For the text-containing cell, return its midpoint in [x, y] coordinate format. 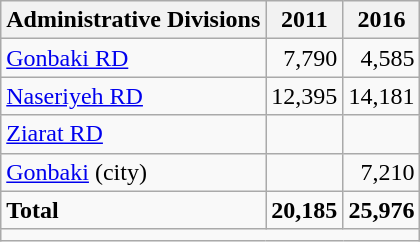
Ziarat RD [134, 134]
Administrative Divisions [134, 20]
7,210 [382, 172]
Gonbaki RD [134, 58]
2011 [304, 20]
7,790 [304, 58]
25,976 [382, 210]
Gonbaki (city) [134, 172]
4,585 [382, 58]
Total [134, 210]
14,181 [382, 96]
20,185 [304, 210]
12,395 [304, 96]
Naseriyeh RD [134, 96]
2016 [382, 20]
